Return the [X, Y] coordinate for the center point of the cell that contains the specified text.  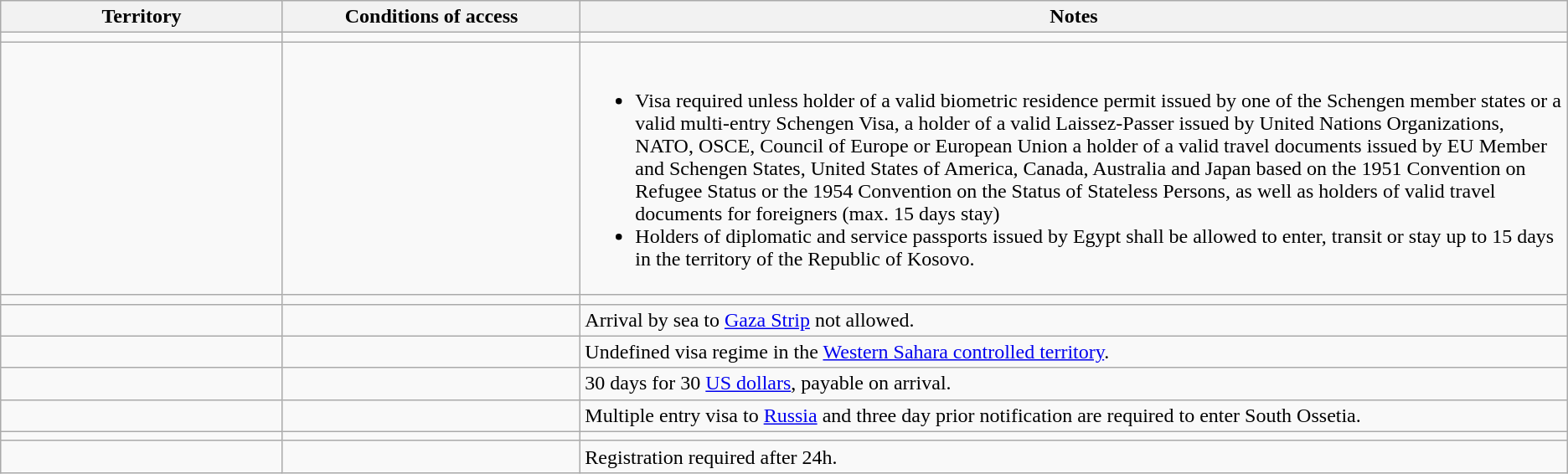
Undefined visa regime in the Western Sahara controlled territory. [1074, 352]
Multiple entry visa to Russia and three day prior notification are required to enter South Ossetia. [1074, 415]
Arrival by sea to Gaza Strip not allowed. [1074, 320]
30 days for 30 US dollars, payable on arrival. [1074, 384]
Registration required after 24h. [1074, 456]
Notes [1074, 17]
Conditions of access [431, 17]
Territory [142, 17]
